Return (x, y) of the center of cell containing provided text 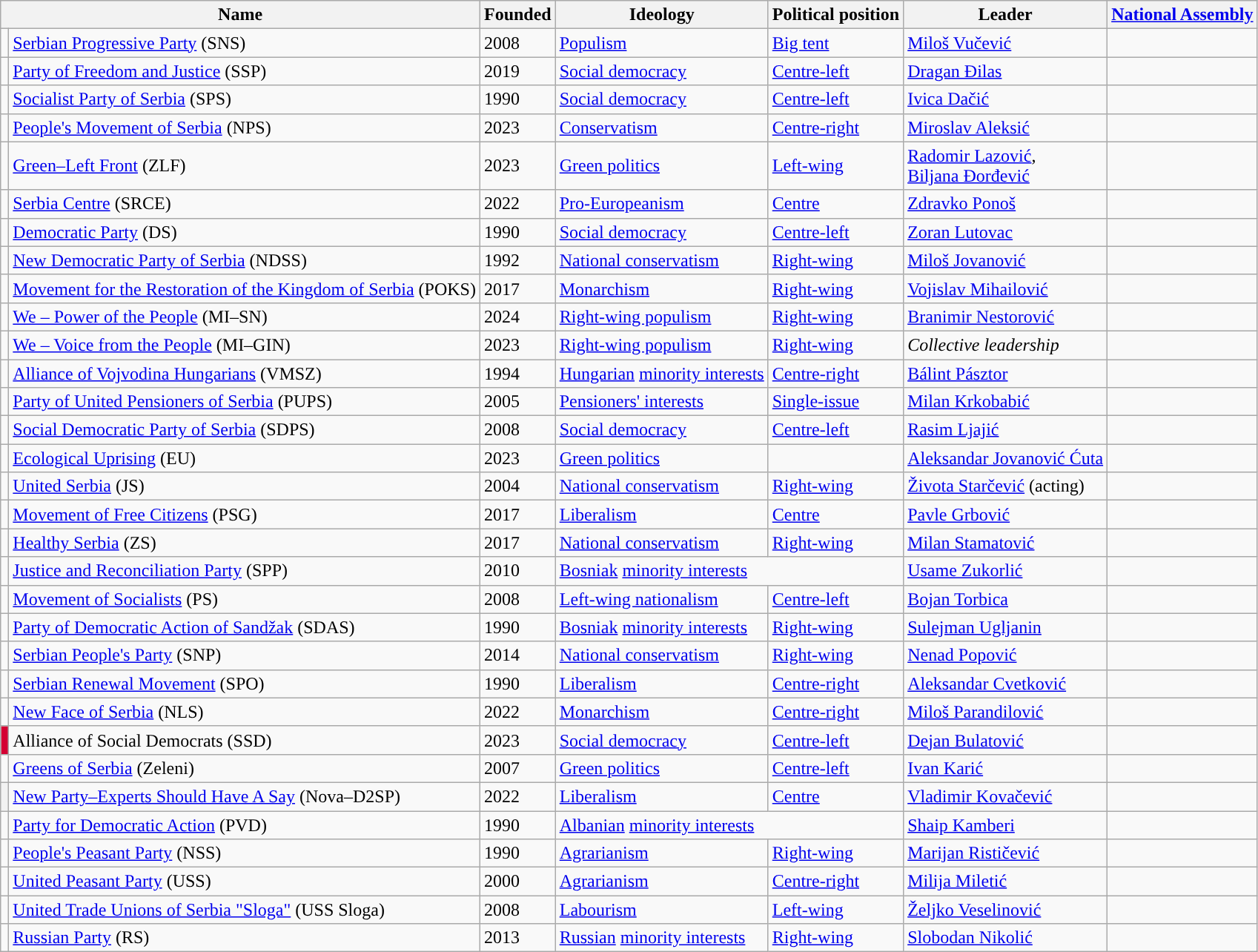
Party of United Pensioners of Serbia (PUPS) (245, 402)
Left-wing nationalism (661, 599)
Ecological Uprising (EU) (245, 458)
Miloš Parandilović (1005, 712)
2013 (517, 938)
Ivan Karić (1005, 768)
Ideology (661, 15)
Green–Left Front (ZLF) (245, 166)
National Assembly (1182, 15)
Zoran Lutovac (1005, 232)
Bojan Torbica (1005, 599)
2024 (517, 317)
Miroslav Aleksić (1005, 128)
Greens of Serbia (Zeleni) (245, 768)
People's Peasant Party (NSS) (245, 853)
Milan Stamatović (1005, 543)
Sulejman Ugljanin (1005, 627)
Social Democratic Party of Serbia (SDPS) (245, 430)
Slobodan Nikolić (1005, 938)
Pensioners' interests (661, 402)
Party of Democratic Action of Sandžak (SDAS) (245, 627)
Života Starčević (acting) (1005, 486)
2005 (517, 402)
Serbian Renewal Movement (SPO) (245, 684)
Rasim Ljajić (1005, 430)
2010 (517, 571)
Vladimir Kovačević (1005, 796)
Željko Veselinović (1005, 910)
Serbia Centre (SRCE) (245, 204)
Milan Krkobabić (1005, 402)
Name (240, 15)
Miloš Jovanović (1005, 260)
Pavle Grbović (1005, 515)
Shaip Kamberi (1005, 825)
New Party–Experts Should Have A Say (Nova–D2SP) (245, 796)
Serbian Progressive Party (SNS) (245, 43)
Single-issue (835, 402)
Labourism (661, 910)
Political position (835, 15)
Founded (517, 15)
Dejan Bulatović (1005, 740)
Bálint Pásztor (1005, 373)
Radomir Lazović,Biljana Đorđević (1005, 166)
Leader (1005, 15)
Collective leadership (1005, 345)
1992 (517, 260)
Party of Freedom and Justice (SSP) (245, 71)
We – Power of the People (MI–SN) (245, 317)
People's Movement of Serbia (NPS) (245, 128)
Usame Zukorlić (1005, 571)
We – Voice from the People (MI–GIN) (245, 345)
Russian Party (RS) (245, 938)
United Serbia (JS) (245, 486)
Democratic Party (DS) (245, 232)
Movement of Free Citizens (PSG) (245, 515)
Vojislav Mihailović (1005, 288)
Big tent (835, 43)
2007 (517, 768)
Dragan Đilas (1005, 71)
Albanian minority interests (729, 825)
Alliance of Social Democrats (SSD) (245, 740)
Russian minority interests (661, 938)
Branimir Nestorović (1005, 317)
United Trade Unions of Serbia "Sloga" (USS Sloga) (245, 910)
Nenad Popović (1005, 655)
Alliance of Vojvodina Hungarians (VMSZ) (245, 373)
2019 (517, 71)
Zdravko Ponoš (1005, 204)
Pro-Europeanism (661, 204)
Miloš Vučević (1005, 43)
Populism (661, 43)
2014 (517, 655)
Movement for the Restoration of the Kingdom of Serbia (POKS) (245, 288)
Conservatism (661, 128)
Marijan Rističević (1005, 853)
Aleksandar Cvetković (1005, 684)
Movement of Socialists (PS) (245, 599)
New Democratic Party of Serbia (NDSS) (245, 260)
Socialist Party of Serbia (SPS) (245, 99)
Milija Miletić (1005, 882)
2004 (517, 486)
1994 (517, 373)
Hungarian minority interests (661, 373)
United Peasant Party (USS) (245, 882)
2000 (517, 882)
Aleksandar Jovanović Ćuta (1005, 458)
Ivica Dačić (1005, 99)
Justice and Reconciliation Party (SPP) (245, 571)
Healthy Serbia (ZS) (245, 543)
New Face of Serbia (NLS) (245, 712)
Serbian People's Party (SNP) (245, 655)
Party for Democratic Action (PVD) (245, 825)
